Capture the cell that displays the provided text and extract its (X, Y) central coordinate. 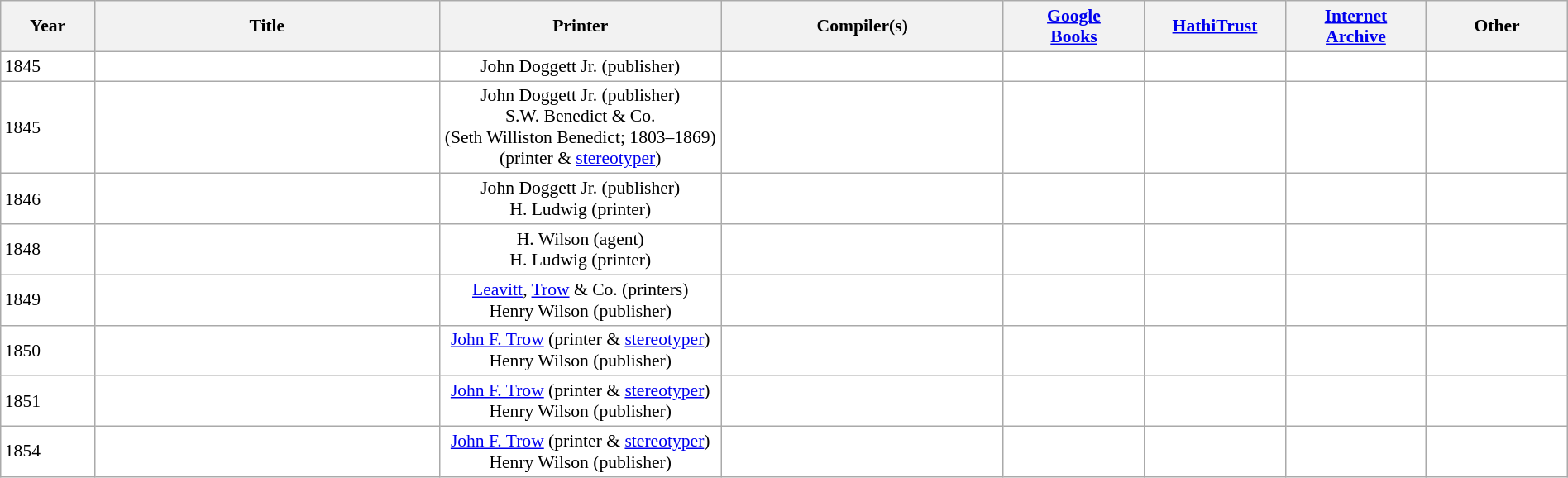
John Doggett Jr. (publisher)H. Ludwig (printer) (581, 198)
1849 (48, 299)
Year (48, 26)
1850 (48, 351)
Title (266, 26)
Printer (581, 26)
Compiler(s) (862, 26)
InternetArchive (1355, 26)
HathiTrust (1215, 26)
John Doggett Jr. (publisher)S.W. Benedict & Co.(Seth Williston Benedict; 1803–1869)(printer & stereotyper) (581, 127)
1851 (48, 402)
GoogleBooks (1073, 26)
H. Wilson (agent)H. Ludwig (printer) (581, 250)
Other (1497, 26)
1848 (48, 250)
John Doggett Jr. (publisher) (581, 66)
1846 (48, 198)
1854 (48, 452)
Leavitt, Trow & Co. (printers)Henry Wilson (publisher) (581, 299)
